Capture the cell that displays the provided text and extract its [X, Y] central coordinate. 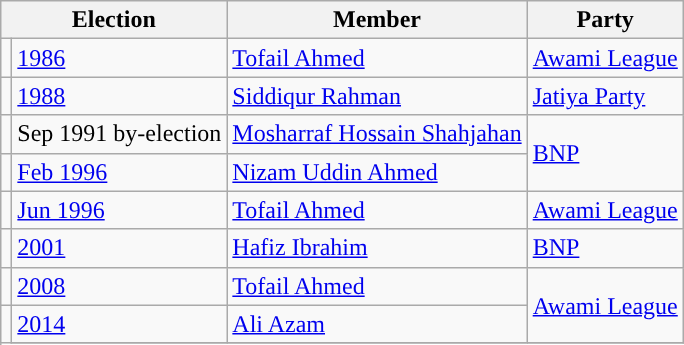
Ali Azam [377, 324]
Election [114, 20]
1988 [120, 96]
Siddiqur Rahman [377, 96]
Mosharraf Hossain Shahjahan [377, 134]
Sep 1991 by-election [120, 134]
Party [605, 20]
2001 [120, 248]
Jun 1996 [120, 210]
Feb 1996 [120, 172]
Jatiya Party [605, 96]
1986 [120, 58]
2014 [120, 324]
Hafiz Ibrahim [377, 248]
Nizam Uddin Ahmed [377, 172]
Member [377, 20]
2008 [120, 286]
